Return (x, y) of the center of cell containing provided text 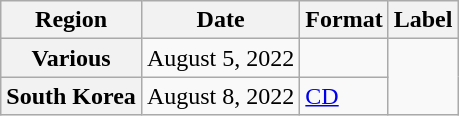
CD (344, 96)
Various (72, 58)
August 8, 2022 (220, 96)
Region (72, 20)
Label (423, 20)
South Korea (72, 96)
Date (220, 20)
August 5, 2022 (220, 58)
Format (344, 20)
